Capture the cell that displays the provided text and extract its [x, y] central coordinate. 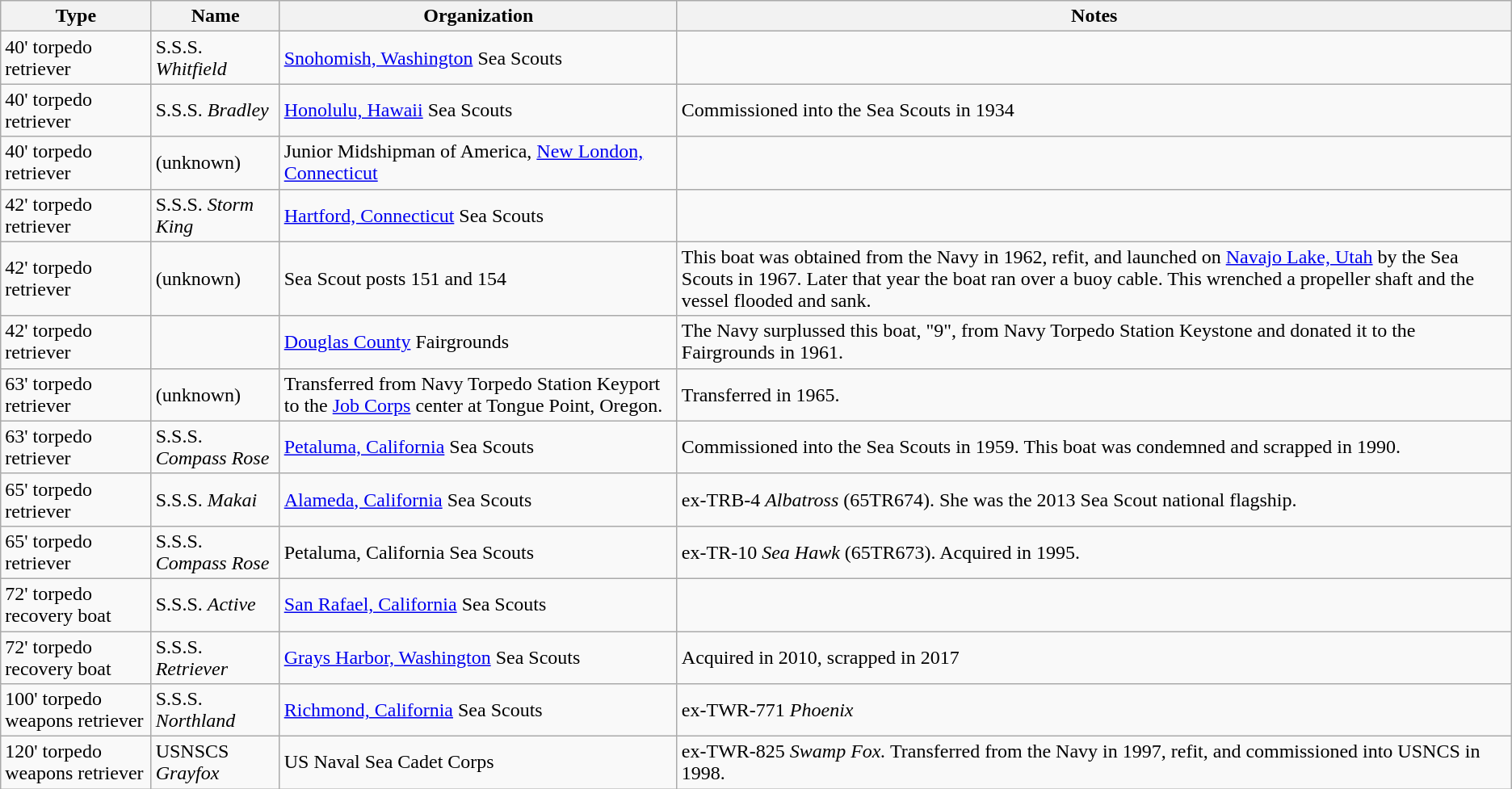
S.S.S. Northland [215, 711]
120' torpedo weapons retriever [76, 762]
Grays Harbor, Washington Sea Scouts [478, 657]
Sea Scout posts 151 and 154 [478, 279]
Acquired in 2010, scrapped in 2017 [1094, 657]
Commissioned into the Sea Scouts in 1934 [1094, 110]
S.S.S. Active [215, 604]
S.S.S. Bradley [215, 110]
S.S.S. Whitfield [215, 58]
Name [215, 16]
Douglas County Fairgrounds [478, 342]
Notes [1094, 16]
ex-TWR-825 Swamp Fox. Transferred from the Navy in 1997, refit, and commissioned into USNCS in 1998. [1094, 762]
Richmond, California Sea Scouts [478, 711]
Transferred in 1965. [1094, 394]
ex-TWR-771 Phoenix [1094, 711]
Junior Midshipman of America, New London, Connecticut [478, 163]
S.S.S. Retriever [215, 657]
Transferred from Navy Torpedo Station Keyport to the Job Corps center at Tongue Point, Oregon. [478, 394]
S.S.S. Storm King [215, 215]
ex-TR-10 Sea Hawk (65TR673). Acquired in 1995. [1094, 552]
Organization [478, 16]
Commissioned into the Sea Scouts in 1959. This boat was condemned and scrapped in 1990. [1094, 447]
USNSCS Grayfox [215, 762]
Hartford, Connecticut Sea Scouts [478, 215]
US Naval Sea Cadet Corps [478, 762]
100' torpedo weapons retriever [76, 711]
San Rafael, California Sea Scouts [478, 604]
ex-TRB-4 Albatross (65TR674). She was the 2013 Sea Scout national flagship. [1094, 499]
Snohomish, Washington Sea Scouts [478, 58]
S.S.S. Makai [215, 499]
Alameda, California Sea Scouts [478, 499]
Honolulu, Hawaii Sea Scouts [478, 110]
The Navy surplussed this boat, "9", from Navy Torpedo Station Keystone and donated it to the Fairgrounds in 1961. [1094, 342]
Type [76, 16]
